Identify which cell holds the provided text, then report its (X, Y) central coordinate. 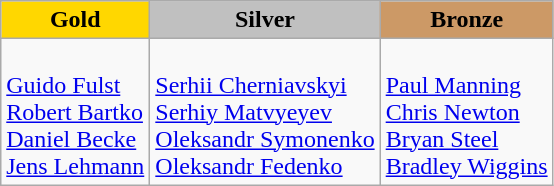
Paul ManningChris NewtonBryan SteelBradley Wiggins (466, 112)
Silver (265, 20)
Serhii CherniavskyiSerhiy MatvyeyevOleksandr SymonenkoOleksandr Fedenko (265, 112)
Guido FulstRobert BartkoDaniel BeckeJens Lehmann (76, 112)
Bronze (466, 20)
Gold (76, 20)
